Provide the (x, y) coordinate of the cell's center where the given text is located.  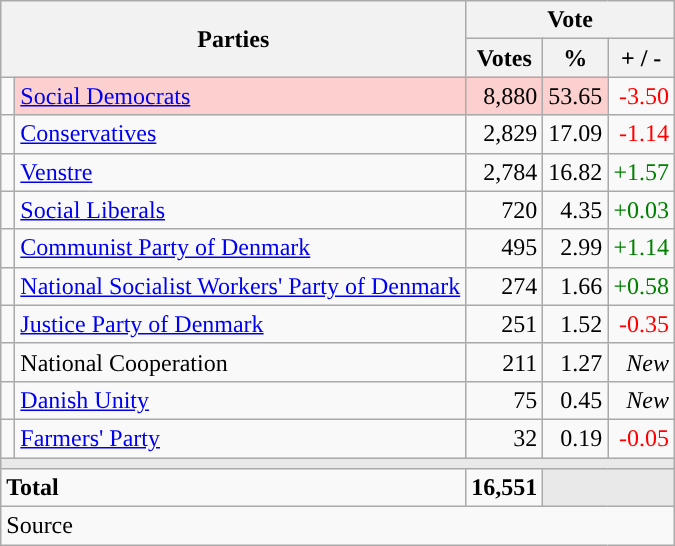
251 (504, 324)
1.27 (576, 362)
75 (504, 400)
0.45 (576, 400)
Parties (234, 39)
720 (504, 210)
% (576, 58)
Total (234, 488)
Social Liberals (240, 210)
-0.05 (642, 438)
Communist Party of Denmark (240, 248)
0.19 (576, 438)
2,829 (504, 134)
+0.03 (642, 210)
16,551 (504, 488)
32 (504, 438)
National Cooperation (240, 362)
2,784 (504, 172)
-0.35 (642, 324)
+1.14 (642, 248)
Justice Party of Denmark (240, 324)
Votes (504, 58)
Vote (570, 20)
+1.57 (642, 172)
1.52 (576, 324)
495 (504, 248)
Danish Unity (240, 400)
-3.50 (642, 96)
211 (504, 362)
Conservatives (240, 134)
-1.14 (642, 134)
Venstre (240, 172)
National Socialist Workers' Party of Denmark (240, 286)
+ / - (642, 58)
4.35 (576, 210)
16.82 (576, 172)
8,880 (504, 96)
274 (504, 286)
17.09 (576, 134)
1.66 (576, 286)
53.65 (576, 96)
Social Democrats (240, 96)
Source (338, 526)
+0.58 (642, 286)
Farmers' Party (240, 438)
2.99 (576, 248)
